Detect which cell encompasses the target text, then output its [x, y] center coordinate. 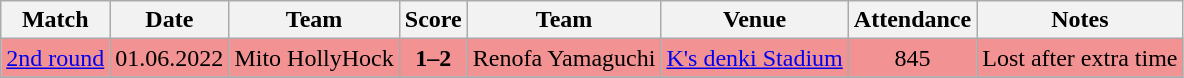
845 [912, 58]
Score [433, 20]
Renofa Yamaguchi [564, 58]
1–2 [433, 58]
2nd round [56, 58]
01.06.2022 [170, 58]
Venue [754, 20]
Match [56, 20]
Attendance [912, 20]
K's denki Stadium [754, 58]
Lost after extra time [1080, 58]
Mito HollyHock [314, 58]
Notes [1080, 20]
Date [170, 20]
